Return (X, Y) of the center of cell containing provided text 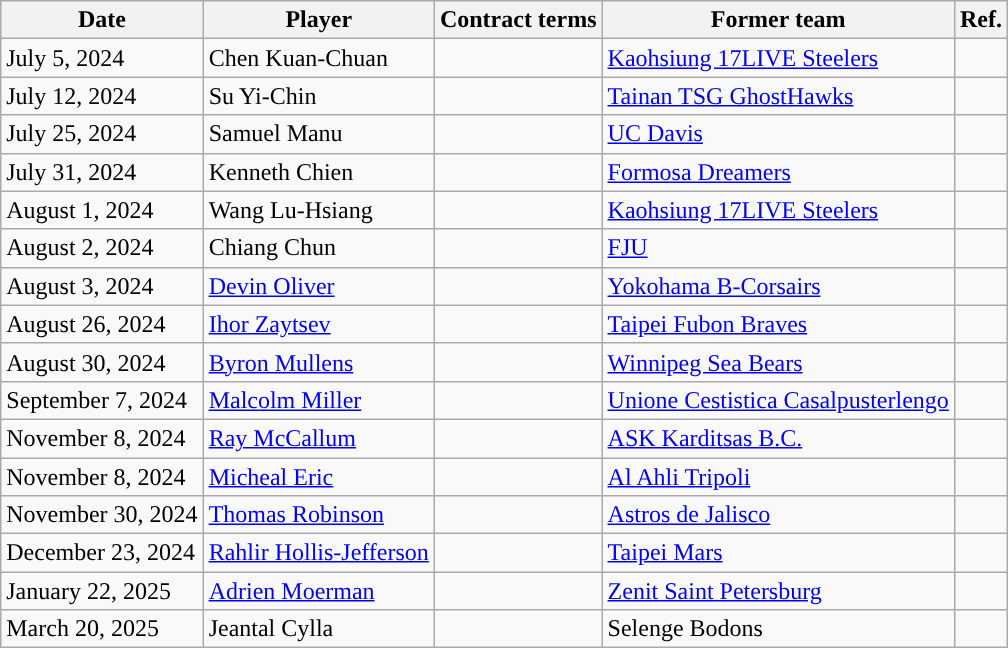
Samuel Manu (318, 134)
March 20, 2025 (102, 629)
Yokohama B-Corsairs (778, 286)
Adrien Moerman (318, 591)
Selenge Bodons (778, 629)
Astros de Jalisco (778, 515)
July 25, 2024 (102, 134)
Zenit Saint Petersburg (778, 591)
Player (318, 20)
Tainan TSG GhostHawks (778, 96)
August 1, 2024 (102, 210)
August 3, 2024 (102, 286)
August 26, 2024 (102, 324)
Chen Kuan-Chuan (318, 58)
Jeantal Cylla (318, 629)
Former team (778, 20)
Date (102, 20)
ASK Karditsas B.C. (778, 438)
Malcolm Miller (318, 400)
Taipei Mars (778, 553)
Al Ahli Tripoli (778, 477)
July 12, 2024 (102, 96)
Kenneth Chien (318, 172)
Contract terms (518, 20)
Ihor Zaytsev (318, 324)
July 5, 2024 (102, 58)
Micheal Eric (318, 477)
Ray McCallum (318, 438)
December 23, 2024 (102, 553)
November 30, 2024 (102, 515)
Su Yi-Chin (318, 96)
Rahlir Hollis-Jefferson (318, 553)
Formosa Dreamers (778, 172)
August 30, 2024 (102, 362)
Thomas Robinson (318, 515)
July 31, 2024 (102, 172)
Devin Oliver (318, 286)
January 22, 2025 (102, 591)
September 7, 2024 (102, 400)
Chiang Chun (318, 248)
Taipei Fubon Braves (778, 324)
Byron Mullens (318, 362)
Wang Lu-Hsiang (318, 210)
Ref. (980, 20)
Unione Cestistica Casalpusterlengo (778, 400)
Winnipeg Sea Bears (778, 362)
UC Davis (778, 134)
August 2, 2024 (102, 248)
FJU (778, 248)
